Scan for the cell matching the given text and deliver its (X, Y) coordinate at center. 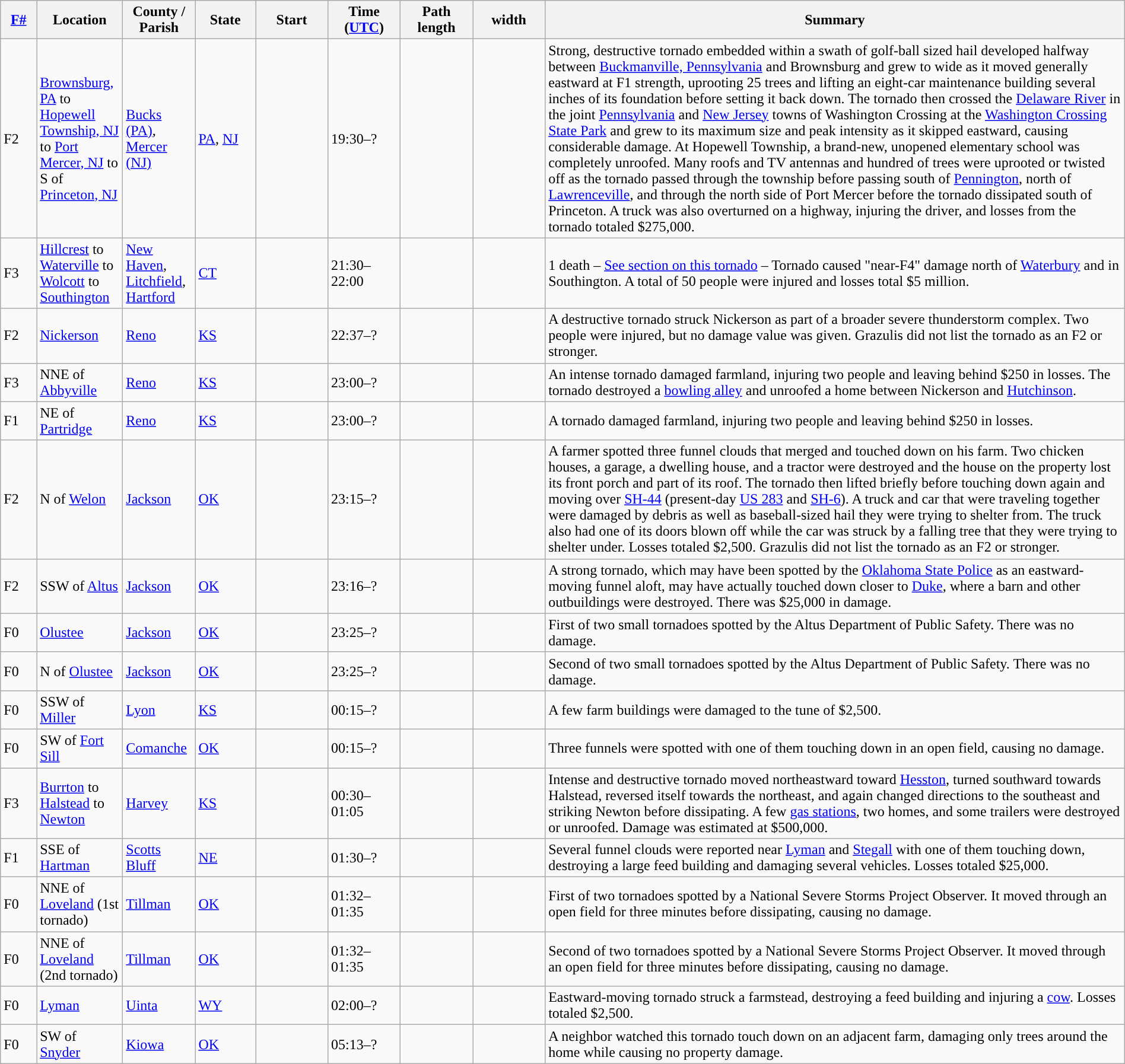
Hillcrest to Waterville to Wolcott to Southington (80, 273)
Second of two small tornadoes spotted by the Altus Department of Public Safety. There was no damage. (835, 671)
A neighbor watched this tornado touch down on an adjacent farm, damaging only trees around the home while causing no property damage. (835, 1044)
Nickerson (80, 336)
23:15–? (364, 499)
Location (80, 20)
WY (225, 1006)
N of Welon (80, 499)
Eastward-moving tornado struck a farmstead, destroying a feed building and injuring a cow. Losses totaled $2,500. (835, 1006)
A tornado damaged farmland, injuring two people and leaving behind $250 in losses. (835, 421)
A few farm buildings were damaged to the tune of $2,500. (835, 709)
SSW of Miller (80, 709)
21:30–22:00 (364, 273)
Summary (835, 20)
First of two small tornadoes spotted by the Altus Department of Public Safety. There was no damage. (835, 632)
22:37–? (364, 336)
SSE of Hartman (80, 858)
Scotts Bluff (159, 858)
Bucks (PA), Mercer (NJ) (159, 139)
Uinta (159, 1006)
NNE of Abbyville (80, 382)
19:30–? (364, 139)
Time (UTC) (364, 20)
SW of Fort Sill (80, 748)
width (509, 20)
State (225, 20)
Three funnels were spotted with one of them touching down in an open field, causing no damage. (835, 748)
PA, NJ (225, 139)
NE (225, 858)
N of Olustee (80, 671)
New Haven, Litchfield, Hartford (159, 273)
Path length (437, 20)
05:13–? (364, 1044)
00:30–01:05 (364, 803)
County / Parish (159, 20)
Kiowa (159, 1044)
Comanche (159, 748)
Olustee (80, 632)
Burrton to Halstead to Newton (80, 803)
NNE of Loveland (1st tornado) (80, 904)
Start (292, 20)
01:30–? (364, 858)
Lyon (159, 709)
CT (225, 273)
Brownsburg, PA to Hopewell Township, NJ to Port Mercer, NJ to S of Princeton, NJ (80, 139)
SW of Snyder (80, 1044)
SSW of Altus (80, 586)
F# (19, 20)
23:16–? (364, 586)
NNE of Loveland (2nd tornado) (80, 959)
02:00–? (364, 1006)
Lyman (80, 1006)
NE of Partridge (80, 421)
Harvey (159, 803)
